Extract the [X, Y] coordinate from the center of the cell holding the provided text.  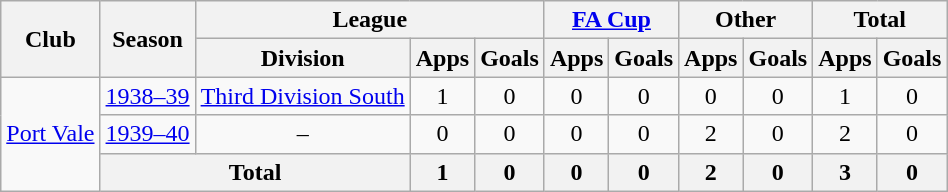
Club [50, 39]
Season [148, 39]
League [370, 20]
Third Division South [302, 96]
1939–40 [148, 134]
Port Vale [50, 134]
Other [746, 20]
Division [302, 58]
– [302, 134]
1938–39 [148, 96]
3 [845, 172]
FA Cup [611, 20]
